Extract the [x, y] coordinate from the center of the cell holding the provided text.  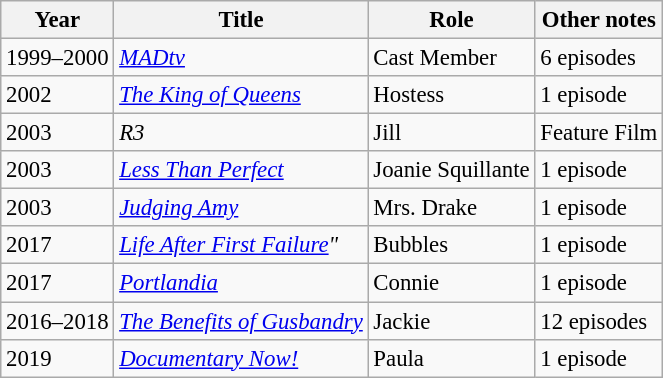
Joanie Squillante [452, 170]
Less Than Perfect [241, 170]
The King of Queens [241, 95]
Mrs. Drake [452, 208]
The Benefits of Gusbandry [241, 321]
Title [241, 20]
1999–2000 [58, 58]
12 episodes [599, 321]
R3 [241, 133]
2002 [58, 95]
6 episodes [599, 58]
Cast Member [452, 58]
Connie [452, 283]
Jackie [452, 321]
Jill [452, 133]
2019 [58, 358]
Hostess [452, 95]
Bubbles [452, 245]
Documentary Now! [241, 358]
Judging Amy [241, 208]
Feature Film [599, 133]
2016–2018 [58, 321]
MADtv [241, 58]
Role [452, 20]
Life After First Failure" [241, 245]
Paula [452, 358]
Portlandia [241, 283]
Year [58, 20]
Other notes [599, 20]
